Extract the [x, y] coordinate from the center of the cell holding the provided text.  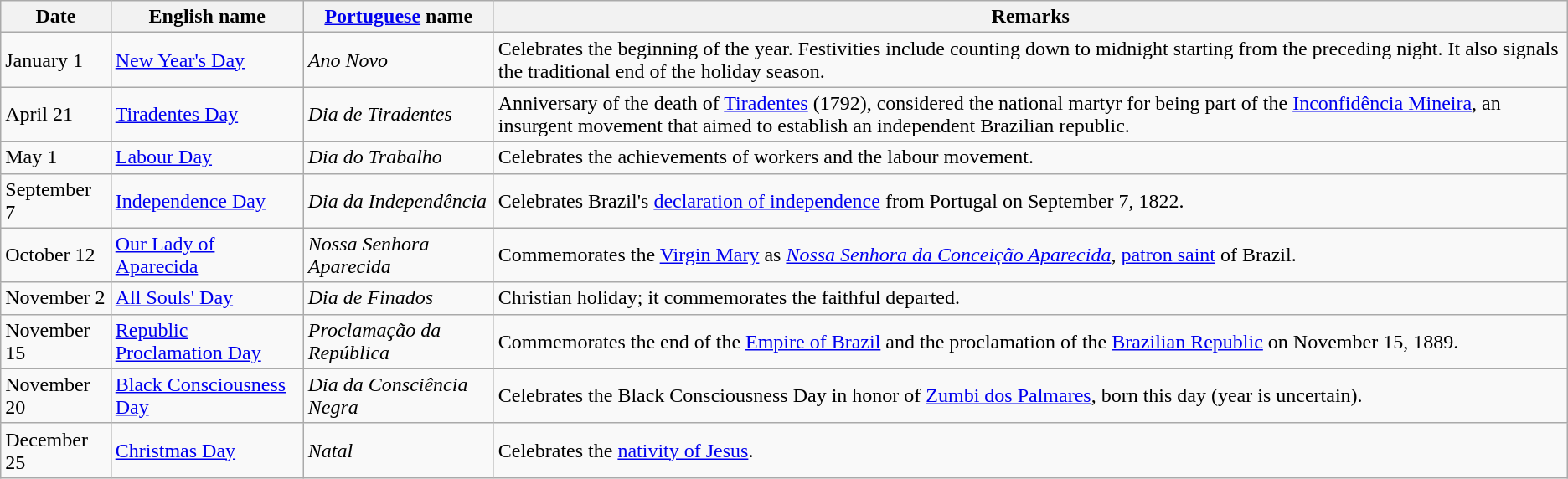
November 20 [55, 395]
December 25 [55, 451]
Celebrates the achievements of workers and the labour movement. [1030, 157]
Ano Novo [399, 60]
Nossa Senhora Aparecida [399, 255]
Christian holiday; it commemorates the faithful departed. [1030, 298]
Dia da Independência [399, 201]
Christmas Day [207, 451]
November 15 [55, 342]
Remarks [1030, 17]
October 12 [55, 255]
November 2 [55, 298]
Date [55, 17]
Celebrates Brazil's declaration of independence from Portugal on September 7, 1822. [1030, 201]
Commemorates the Virgin Mary as Nossa Senhora da Conceição Aparecida, patron saint of Brazil. [1030, 255]
English name [207, 17]
Portuguese name [399, 17]
Our Lady of Aparecida [207, 255]
Natal [399, 451]
Dia do Trabalho [399, 157]
Tiradentes Day [207, 114]
Dia da Consciência Negra [399, 395]
Republic Proclamation Day [207, 342]
April 21 [55, 114]
Celebrates the nativity of Jesus. [1030, 451]
Labour Day [207, 157]
Dia de Tiradentes [399, 114]
Dia de Finados [399, 298]
Proclamação da República [399, 342]
New Year's Day [207, 60]
Commemorates the end of the Empire of Brazil and the proclamation of the Brazilian Republic on November 15, 1889. [1030, 342]
Black Consciousness Day [207, 395]
September 7 [55, 201]
Celebrates the Black Consciousness Day in honor of Zumbi dos Palmares, born this day (year is uncertain). [1030, 395]
January 1 [55, 60]
Independence Day [207, 201]
All Souls' Day [207, 298]
May 1 [55, 157]
